Output the [X, Y] coordinate of the center of the cell containing the given text.  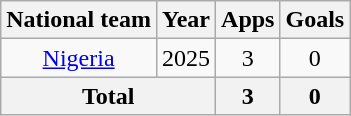
Total [108, 96]
2025 [186, 58]
Nigeria [79, 58]
Goals [315, 20]
Apps [248, 20]
Year [186, 20]
National team [79, 20]
